For the text-containing cell, return its midpoint in [X, Y] coordinate format. 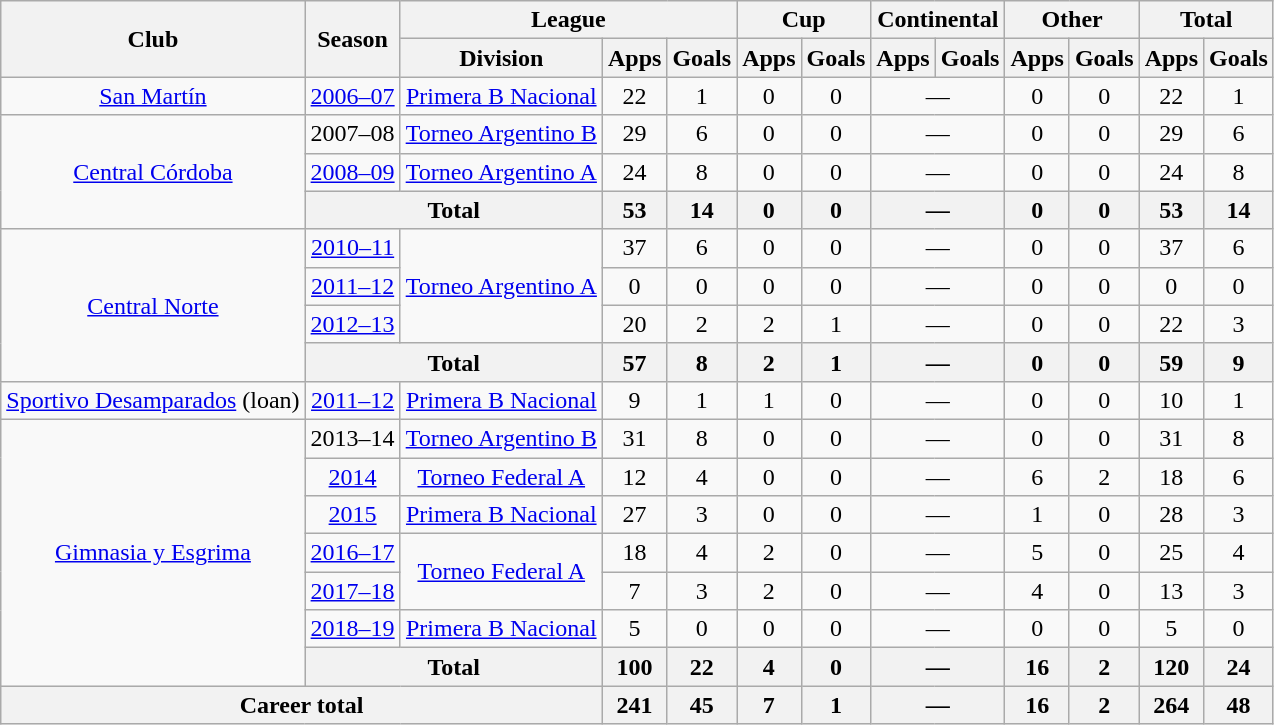
Other [1072, 20]
264 [1171, 705]
120 [1171, 667]
Season [352, 39]
25 [1171, 553]
Central Córdoba [153, 172]
San Martín [153, 96]
2008–09 [352, 172]
2017–18 [352, 591]
2015 [352, 515]
Central Norte [153, 305]
241 [634, 705]
Club [153, 39]
100 [634, 667]
2007–08 [352, 134]
Sportivo Desamparados (loan) [153, 400]
2012–13 [352, 324]
Career total [302, 705]
2016–17 [352, 553]
2010–11 [352, 248]
10 [1171, 400]
2014 [352, 477]
2013–14 [352, 438]
Gimnasia y Esgrima [153, 552]
Cup [804, 20]
45 [702, 705]
48 [1239, 705]
12 [634, 477]
2018–19 [352, 629]
Division [501, 58]
Continental [938, 20]
2006–07 [352, 96]
59 [1171, 362]
57 [634, 362]
13 [1171, 591]
20 [634, 324]
28 [1171, 515]
27 [634, 515]
League [568, 20]
